From the cell containing the given text, extract its center point as [X, Y] coordinate. 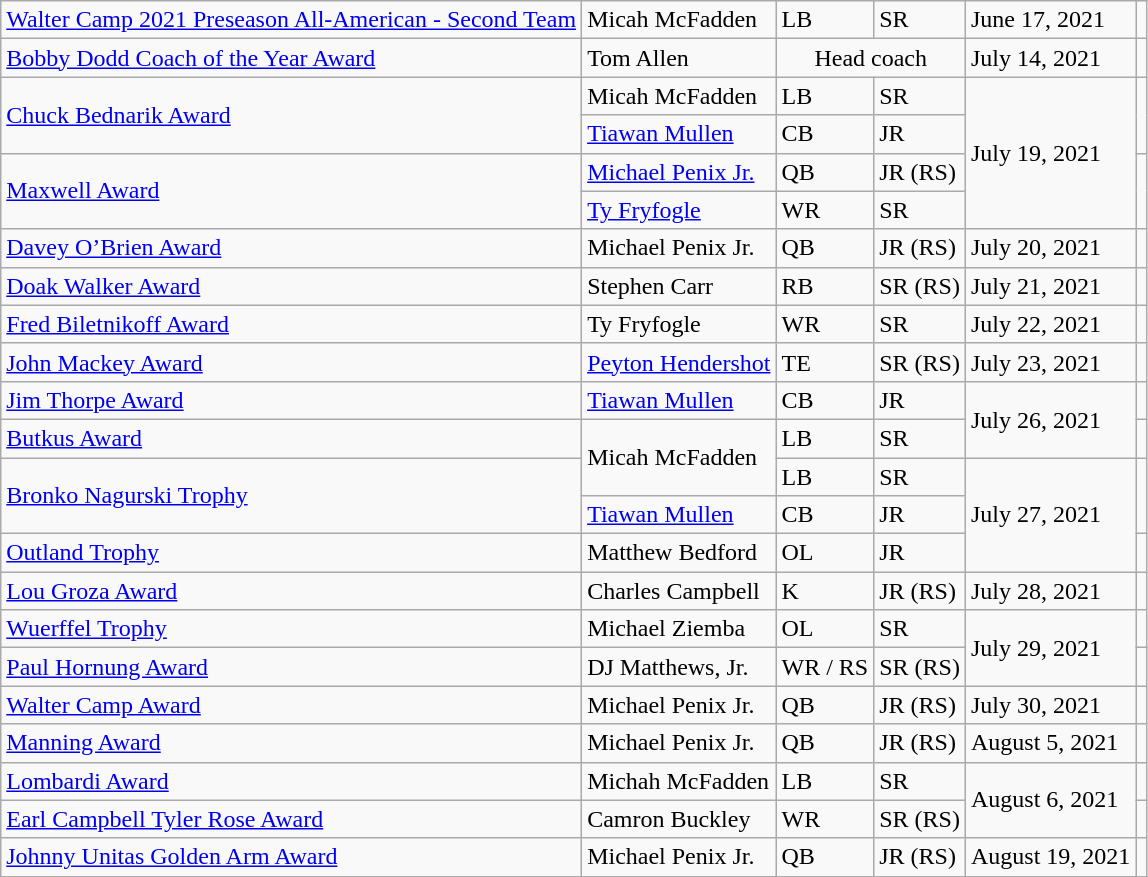
July 21, 2021 [1050, 286]
Walter Camp Award [292, 705]
Paul Hornung Award [292, 667]
Michah McFadden [679, 781]
Walter Camp 2021 Preseason All-American - Second Team [292, 20]
Fred Biletnikoff Award [292, 324]
Doak Walker Award [292, 286]
Stephen Carr [679, 286]
July 30, 2021 [1050, 705]
K [825, 591]
Earl Campbell Tyler Rose Award [292, 819]
Outland Trophy [292, 553]
July 19, 2021 [1050, 153]
Davey O’Brien Award [292, 248]
August 5, 2021 [1050, 743]
Matthew Bedford [679, 553]
June 17, 2021 [1050, 20]
July 28, 2021 [1050, 591]
Head coach [871, 58]
Maxwell Award [292, 191]
Michael Ziemba [679, 629]
August 19, 2021 [1050, 857]
Camron Buckley [679, 819]
Manning Award [292, 743]
July 29, 2021 [1050, 648]
July 27, 2021 [1050, 515]
August 6, 2021 [1050, 800]
TE [825, 362]
July 14, 2021 [1050, 58]
Chuck Bednarik Award [292, 115]
Bronko Nagurski Trophy [292, 496]
Peyton Hendershot [679, 362]
Tom Allen [679, 58]
July 23, 2021 [1050, 362]
Butkus Award [292, 438]
Bobby Dodd Coach of the Year Award [292, 58]
Charles Campbell [679, 591]
Jim Thorpe Award [292, 400]
July 22, 2021 [1050, 324]
RB [825, 286]
Lou Groza Award [292, 591]
DJ Matthews, Jr. [679, 667]
WR / RS [825, 667]
Wuerffel Trophy [292, 629]
Johnny Unitas Golden Arm Award [292, 857]
Lombardi Award [292, 781]
July 20, 2021 [1050, 248]
John Mackey Award [292, 362]
July 26, 2021 [1050, 419]
